Capture the cell that displays the provided text and extract its [x, y] central coordinate. 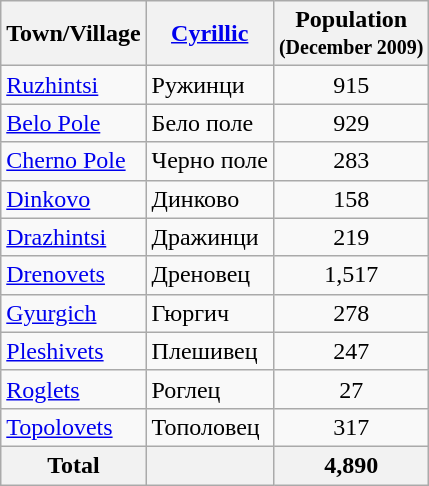
158 [351, 199]
Ruzhintsi [74, 85]
Gyurgich [74, 313]
27 [351, 389]
Roglets [74, 389]
Дражинци [210, 237]
Черно поле [210, 161]
Drenovets [74, 275]
317 [351, 427]
4,890 [351, 465]
Ружинци [210, 85]
Topolovets [74, 427]
Town/Village [74, 34]
283 [351, 161]
Dinkovo [74, 199]
Belo Pole [74, 123]
Cyrillic [210, 34]
Бело поле [210, 123]
Pleshivets [74, 351]
247 [351, 351]
915 [351, 85]
Тополовец [210, 427]
Cherno Pole [74, 161]
1,517 [351, 275]
Population(December 2009) [351, 34]
Total [74, 465]
278 [351, 313]
Плешивец [210, 351]
Гюргич [210, 313]
219 [351, 237]
Drazhintsi [74, 237]
Дреновец [210, 275]
929 [351, 123]
Динково [210, 199]
Роглец [210, 389]
